Provide the [x, y] coordinate of the cell's center where the given text is located.  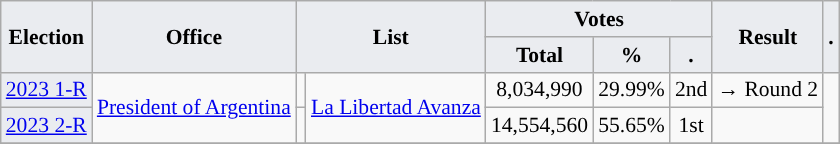
29.99% [632, 90]
Votes [599, 19]
Office [194, 36]
14,554,560 [540, 126]
% [632, 55]
2023 1-R [46, 90]
Result [768, 36]
55.65% [632, 126]
8,034,990 [540, 90]
→ Round 2 [768, 90]
2nd [692, 90]
List [391, 36]
1st [692, 126]
2023 2-R [46, 126]
La Libertad Avanza [396, 108]
Election [46, 36]
Total [540, 55]
President of Argentina [194, 108]
